Provide the (X, Y) coordinate of the cell's center where the given text is located.  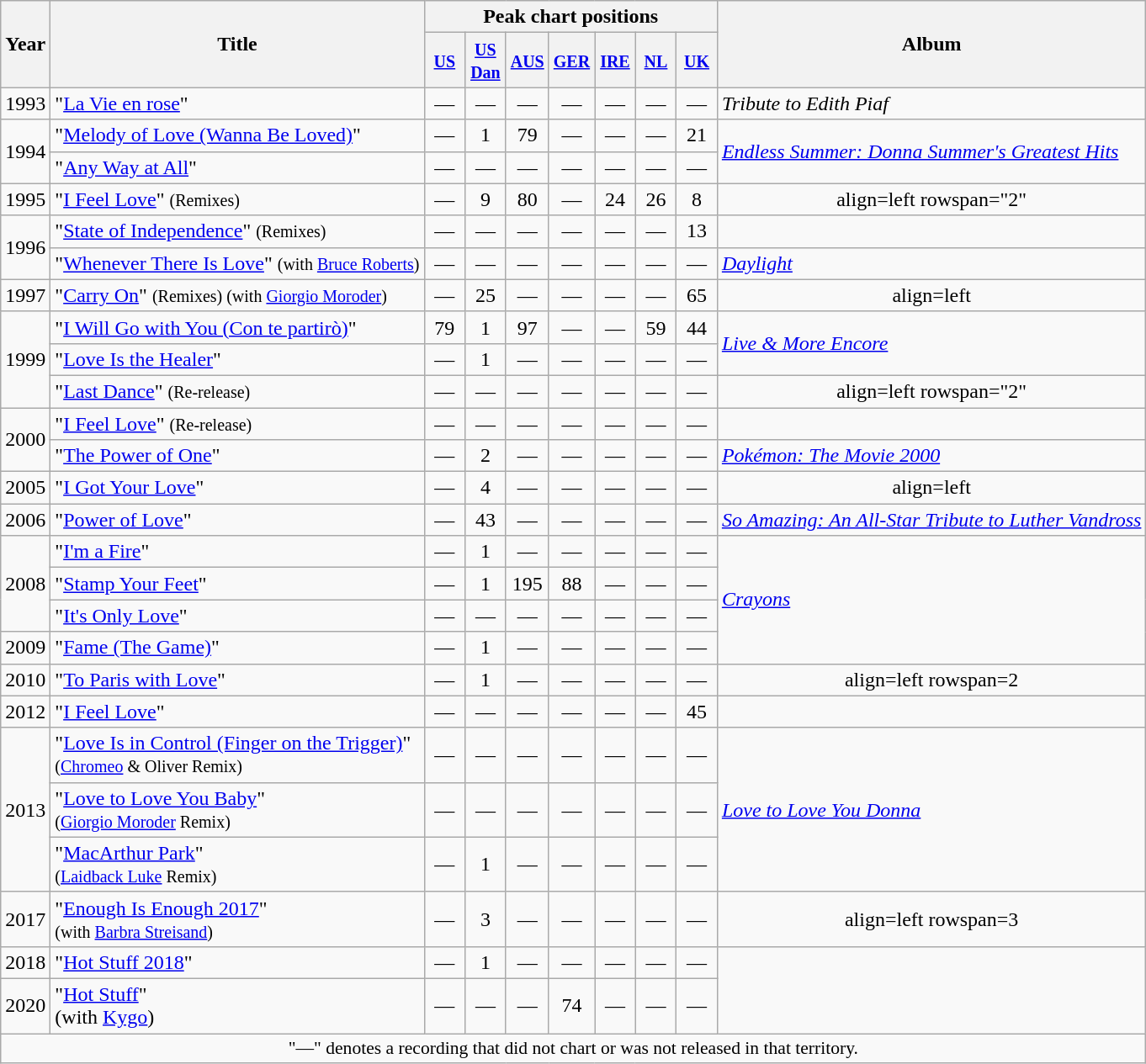
2000 (25, 439)
US Dan (486, 61)
"Last Dance" (Re-release) (237, 391)
"Melody of Love (Wanna Be Loved)" (237, 135)
195 (527, 584)
3 (486, 918)
2012 (25, 712)
"I Got Your Love" (237, 488)
"Power of Love" (237, 520)
"Fame (The Game)" (237, 648)
9 (486, 199)
2006 (25, 520)
"—" denotes a recording that did not chart or was not released in that territory. (574, 1048)
AUS (527, 61)
Album (931, 44)
4 (486, 488)
Peak chart positions (570, 17)
2009 (25, 648)
Love to Love You Donna (931, 809)
"I Feel Love" (237, 712)
8 (697, 199)
"State of Independence" (Remixes) (237, 231)
"Stamp Your Feet" (237, 584)
"I'm a Fire" (237, 552)
"The Power of One" (237, 456)
2013 (25, 809)
25 (486, 295)
2010 (25, 680)
2020 (25, 1006)
2008 (25, 584)
"Whenever There Is Love" (with Bruce Roberts) (237, 263)
Daylight (931, 263)
"La Vie en rose" (237, 103)
2018 (25, 962)
2 (486, 456)
1996 (25, 247)
1993 (25, 103)
IRE (616, 61)
65 (697, 295)
NL (656, 61)
1999 (25, 359)
"It's Only Love" (237, 616)
44 (697, 327)
2005 (25, 488)
2017 (25, 918)
Title (237, 44)
"To Paris with Love" (237, 680)
"Love Is the Healer" (237, 359)
1997 (25, 295)
80 (527, 199)
"I Feel Love" (Remixes) (237, 199)
45 (697, 712)
Endless Summer: Donna Summer's Greatest Hits (931, 151)
"Hot Stuff 2018" (237, 962)
"Carry On" (Remixes) (with Giorgio Moroder) (237, 295)
GER (571, 61)
UK (697, 61)
Live & More Encore (931, 343)
1994 (25, 151)
Tribute to Edith Piaf (931, 103)
"I Will Go with You (Con te partirò)" (237, 327)
24 (616, 199)
21 (697, 135)
"Love to Love You Baby"(Giorgio Moroder Remix) (237, 809)
59 (656, 327)
"Any Way at All" (237, 167)
So Amazing: An All-Star Tribute to Luther Vandross (931, 520)
Year (25, 44)
US (444, 61)
Pokémon: The Movie 2000 (931, 456)
74 (571, 1006)
26 (656, 199)
align=left rowspan=2 (931, 680)
align=left rowspan=3 (931, 918)
43 (486, 520)
Crayons (931, 600)
"Enough Is Enough 2017"(with Barbra Streisand) (237, 918)
1995 (25, 199)
"Hot Stuff"(with Kygo) (237, 1006)
97 (527, 327)
"MacArthur Park"(Laidback Luke Remix) (237, 865)
88 (571, 584)
"Love Is in Control (Finger on the Trigger)"(Chromeo & Oliver Remix) (237, 755)
13 (697, 231)
"I Feel Love" (Re-release) (237, 423)
